Capture the cell that displays the provided text and extract its [X, Y] central coordinate. 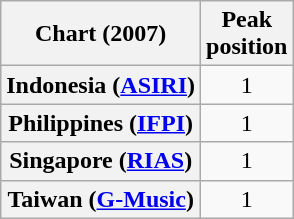
Indonesia (ASIRI) [101, 85]
Chart (2007) [101, 34]
Peakposition [247, 34]
Philippines (IFPI) [101, 123]
Singapore (RIAS) [101, 161]
Taiwan (G-Music) [101, 199]
